Pinpoint the cell where the given text exists, returning its (x, y) midpoint coordinate. 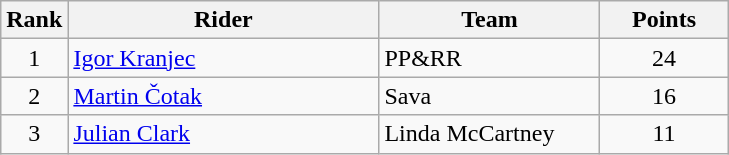
Team (490, 20)
Points (664, 20)
Julian Clark (224, 134)
2 (34, 96)
Linda McCartney (490, 134)
16 (664, 96)
Rider (224, 20)
11 (664, 134)
PP&RR (490, 58)
Sava (490, 96)
Martin Čotak (224, 96)
Igor Kranjec (224, 58)
3 (34, 134)
Rank (34, 20)
24 (664, 58)
1 (34, 58)
